From the cell containing the given text, extract its center point as (X, Y) coordinate. 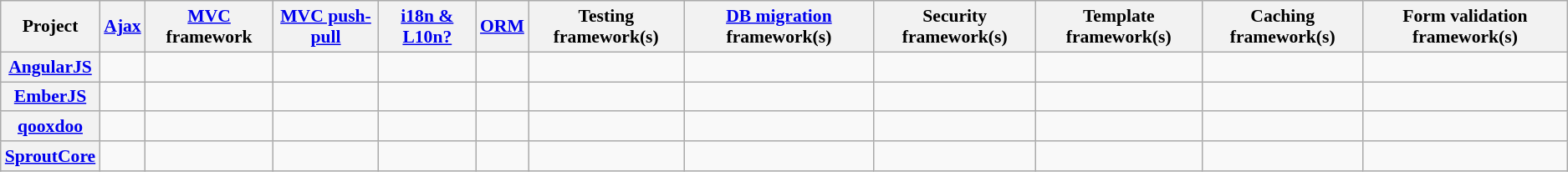
EmberJS (50, 97)
Ajax (122, 27)
qooxdoo (50, 127)
Caching framework(s) (1283, 27)
DB migration framework(s) (779, 27)
Testing framework(s) (606, 27)
ORM (502, 27)
AngularJS (50, 67)
Form validation framework(s) (1465, 27)
i18n & L10n? (427, 27)
SproutCore (50, 156)
Security framework(s) (955, 27)
Project (50, 27)
Template framework(s) (1119, 27)
MVC framework (209, 27)
MVC push-pull (325, 27)
